Identify which cell holds the provided text, then report its (X, Y) central coordinate. 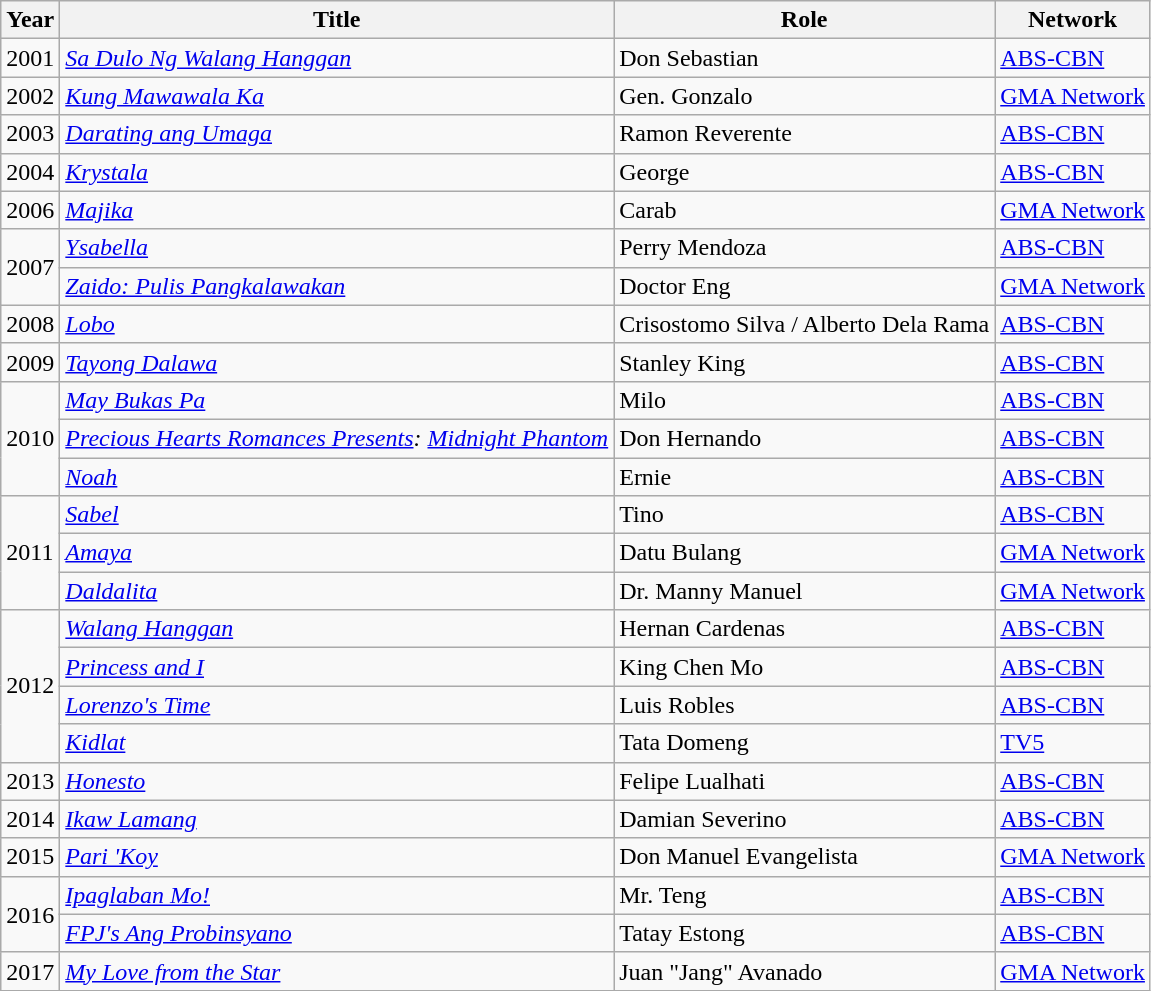
May Bukas Pa (337, 400)
Walang Hanggan (337, 629)
Ramon Reverente (804, 134)
Kung Mawawala Ka (337, 96)
2013 (30, 781)
Darating ang Umaga (337, 134)
My Love from the Star (337, 971)
Title (337, 20)
Ysabella (337, 248)
Don Manuel Evangelista (804, 857)
Network (1073, 20)
Tatay Estong (804, 933)
2003 (30, 134)
Noah (337, 477)
2015 (30, 857)
Sabel (337, 515)
Daldalita (337, 591)
Hernan Cardenas (804, 629)
Princess and I (337, 667)
Tino (804, 515)
2017 (30, 971)
2001 (30, 58)
TV5 (1073, 743)
Gen. Gonzalo (804, 96)
2014 (30, 819)
Ipaglaban Mo! (337, 895)
Role (804, 20)
2002 (30, 96)
Milo (804, 400)
Tata Domeng (804, 743)
2004 (30, 172)
Ernie (804, 477)
Kidlat (337, 743)
Carab (804, 210)
Majika (337, 210)
George (804, 172)
2010 (30, 438)
Felipe Lualhati (804, 781)
Year (30, 20)
Lorenzo's Time (337, 705)
Luis Robles (804, 705)
Tayong Dalawa (337, 362)
Perry Mendoza (804, 248)
Stanley King (804, 362)
Sa Dulo Ng Walang Hanggan (337, 58)
Dr. Manny Manuel (804, 591)
2011 (30, 553)
Zaido: Pulis Pangkalawakan (337, 286)
King Chen Mo (804, 667)
Pari 'Koy (337, 857)
Honesto (337, 781)
Lobo (337, 324)
Juan "Jang" Avanado (804, 971)
Crisostomo Silva / Alberto Dela Rama (804, 324)
2006 (30, 210)
2007 (30, 267)
FPJ's Ang Probinsyano (337, 933)
2009 (30, 362)
Don Hernando (804, 438)
Precious Hearts Romances Presents: Midnight Phantom (337, 438)
Don Sebastian (804, 58)
Krystala (337, 172)
2008 (30, 324)
Damian Severino (804, 819)
Ikaw Lamang (337, 819)
2016 (30, 914)
Doctor Eng (804, 286)
Mr. Teng (804, 895)
Amaya (337, 553)
2012 (30, 686)
Datu Bulang (804, 553)
